For the text-containing cell, return its midpoint in [x, y] coordinate format. 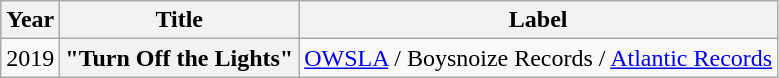
Label [538, 20]
Year [30, 20]
OWSLA / Boysnoize Records / Atlantic Records [538, 58]
Title [180, 20]
"Turn Off the Lights" [180, 58]
2019 [30, 58]
